Detect which cell encompasses the target text, then output its [x, y] center coordinate. 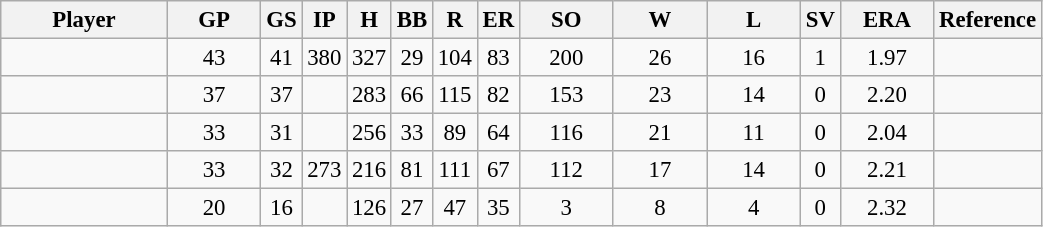
Reference [988, 20]
Player [84, 20]
200 [566, 58]
ERA [887, 20]
82 [498, 95]
W [660, 20]
126 [370, 208]
116 [566, 133]
21 [660, 133]
R [454, 20]
H [370, 20]
112 [566, 170]
89 [454, 133]
17 [660, 170]
41 [282, 58]
66 [412, 95]
8 [660, 208]
216 [370, 170]
3 [566, 208]
GP [214, 20]
1.97 [887, 58]
2.04 [887, 133]
23 [660, 95]
26 [660, 58]
2.32 [887, 208]
273 [324, 170]
31 [282, 133]
64 [498, 133]
4 [754, 208]
67 [498, 170]
32 [282, 170]
20 [214, 208]
111 [454, 170]
83 [498, 58]
115 [454, 95]
256 [370, 133]
29 [412, 58]
283 [370, 95]
380 [324, 58]
35 [498, 208]
2.20 [887, 95]
11 [754, 133]
153 [566, 95]
104 [454, 58]
BB [412, 20]
IP [324, 20]
1 [820, 58]
47 [454, 208]
ER [498, 20]
2.21 [887, 170]
SV [820, 20]
43 [214, 58]
SO [566, 20]
27 [412, 208]
L [754, 20]
GS [282, 20]
81 [412, 170]
327 [370, 58]
